Extract the [x, y] coordinate from the center of the cell holding the provided text.  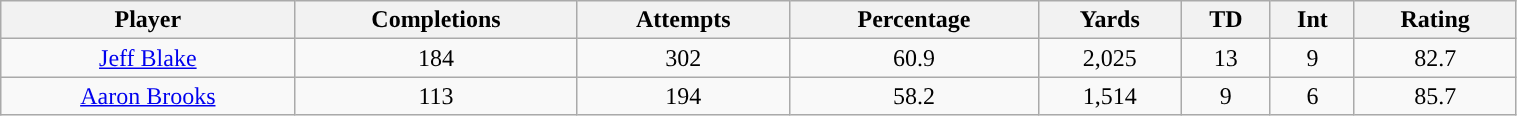
Player [148, 20]
58.2 [914, 96]
184 [436, 58]
60.9 [914, 58]
82.7 [1435, 58]
Aaron Brooks [148, 96]
302 [683, 58]
2,025 [1110, 58]
194 [683, 96]
Int [1312, 20]
TD [1226, 20]
Completions [436, 20]
Rating [1435, 20]
Yards [1110, 20]
13 [1226, 58]
Percentage [914, 20]
113 [436, 96]
Jeff Blake [148, 58]
6 [1312, 96]
1,514 [1110, 96]
85.7 [1435, 96]
Attempts [683, 20]
